Output the [X, Y] coordinate of the center of the cell containing the given text.  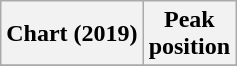
Chart (2019) [72, 34]
Peakposition [189, 34]
